Extract the (x, y) coordinate from the center of the cell holding the provided text.  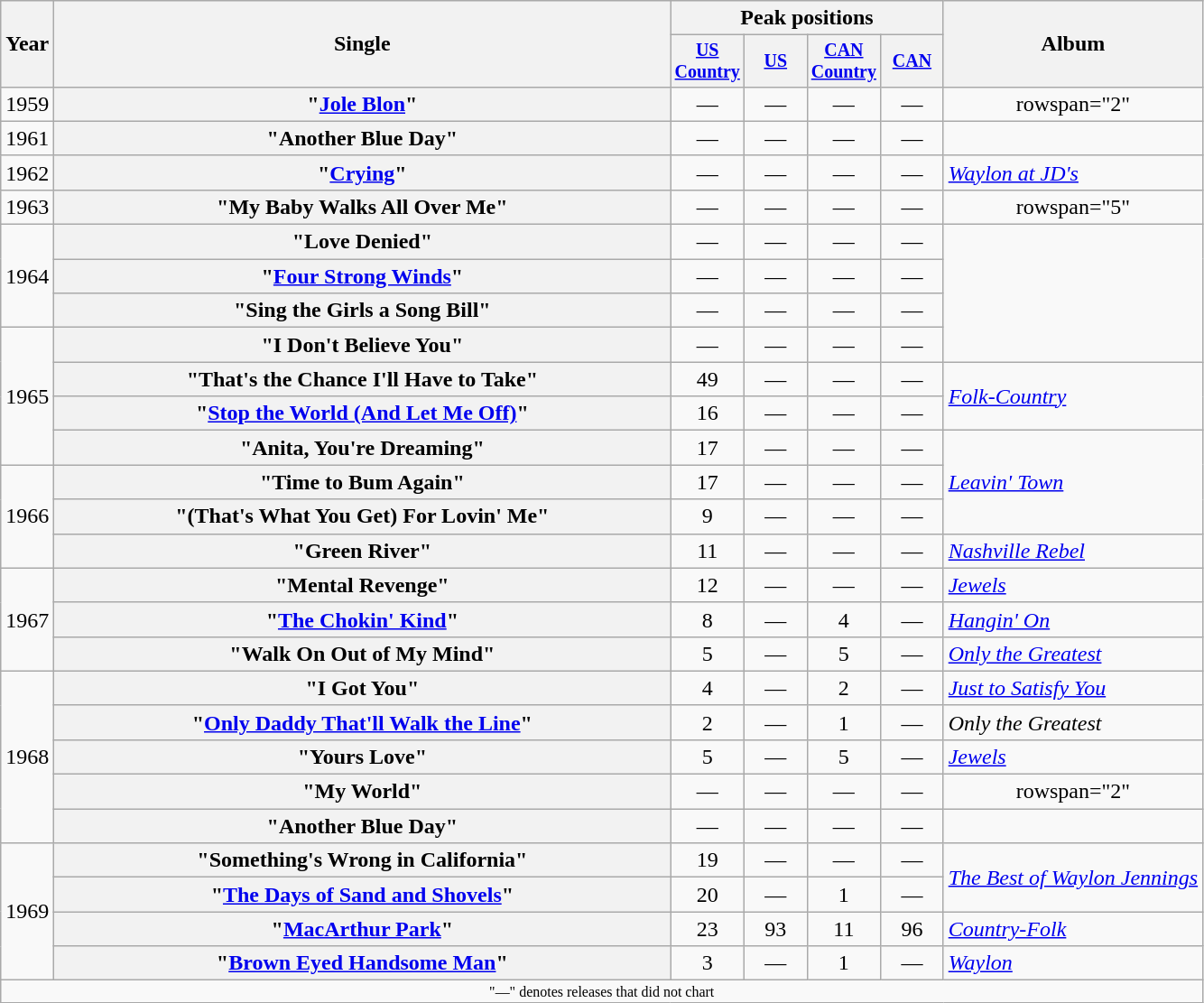
1959 (27, 104)
1966 (27, 516)
Hangin' On (1072, 619)
9 (708, 516)
12 (708, 585)
Album (1072, 44)
CAN (912, 61)
19 (708, 860)
"I Don't Believe You" (363, 345)
CAN Country (844, 61)
1965 (27, 396)
Leavin' Town (1072, 482)
US (776, 61)
"My Baby Walks All Over Me" (363, 207)
The Best of Waylon Jennings (1072, 878)
49 (708, 379)
"I Got You" (363, 688)
8 (708, 619)
"Love Denied" (363, 242)
rowspan="5" (1072, 207)
Folk-Country (1072, 396)
23 (708, 929)
"Only Daddy That'll Walk the Line" (363, 722)
1969 (27, 912)
"Green River" (363, 551)
"The Days of Sand and Shovels" (363, 895)
96 (912, 929)
Peak positions (807, 18)
Just to Satisfy You (1072, 688)
93 (776, 929)
"Something's Wrong in California" (363, 860)
"Sing the Girls a Song Bill" (363, 311)
Waylon at JD's (1072, 172)
1963 (27, 207)
"Yours Love" (363, 757)
"The Chokin' Kind" (363, 619)
"Crying" (363, 172)
"—" denotes releases that did not chart (602, 991)
"Anita, You're Dreaming" (363, 448)
"That's the Chance I'll Have to Take" (363, 379)
"Stop the World (And Let Me Off)" (363, 413)
Country-Folk (1072, 929)
16 (708, 413)
"Mental Revenge" (363, 585)
Single (363, 44)
1962 (27, 172)
Year (27, 44)
20 (708, 895)
US Country (708, 61)
"Brown Eyed Handsome Man" (363, 963)
"MacArthur Park" (363, 929)
"Four Strong Winds" (363, 276)
1961 (27, 138)
3 (708, 963)
Nashville Rebel (1072, 551)
"My World" (363, 792)
"Jole Blon" (363, 104)
"Time to Bum Again" (363, 482)
1967 (27, 619)
"(That's What You Get) For Lovin' Me" (363, 516)
1964 (27, 276)
1968 (27, 757)
Waylon (1072, 963)
"Walk On Out of My Mind" (363, 654)
